For the text-containing cell, return its midpoint in (X, Y) coordinate format. 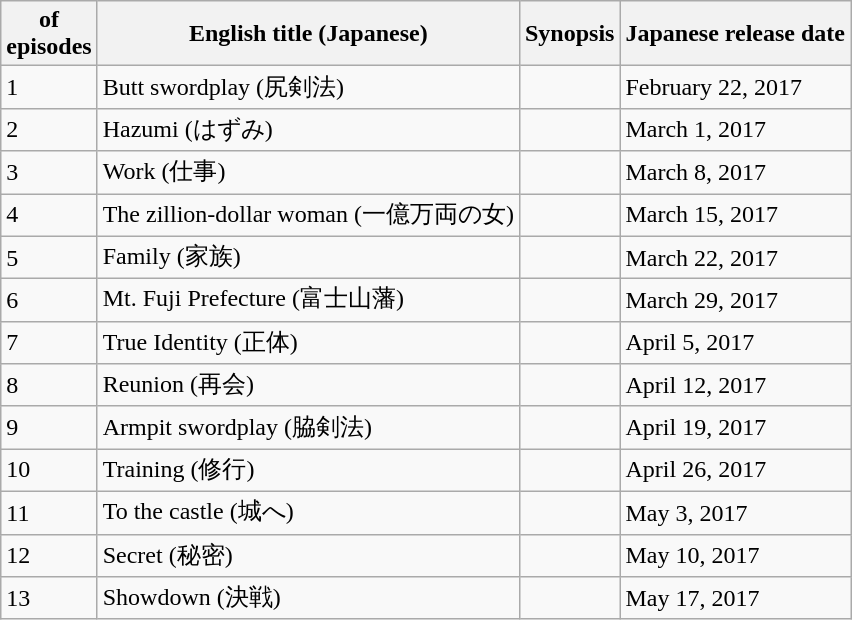
8 (49, 386)
True Identity (正体) (308, 342)
April 12, 2017 (736, 386)
March 29, 2017 (736, 300)
Hazumi (はずみ) (308, 130)
Family (家族) (308, 258)
13 (49, 598)
Showdown (決戦) (308, 598)
March 15, 2017 (736, 216)
February 22, 2017 (736, 88)
Secret (秘密) (308, 556)
11 (49, 512)
Japanese release date (736, 34)
Mt. Fuji Prefecture (富士山藩) (308, 300)
Work (仕事) (308, 172)
10 (49, 470)
Training (修行) (308, 470)
Butt swordplay (尻剣法) (308, 88)
4 (49, 216)
The zillion-dollar woman (一億万両の女) (308, 216)
April 26, 2017 (736, 470)
ofepisodes (49, 34)
May 3, 2017 (736, 512)
2 (49, 130)
Synopsis (569, 34)
Reunion (再会) (308, 386)
To the castle (城へ) (308, 512)
7 (49, 342)
1 (49, 88)
March 22, 2017 (736, 258)
March 1, 2017 (736, 130)
May 10, 2017 (736, 556)
9 (49, 428)
3 (49, 172)
Armpit swordplay (脇剣法) (308, 428)
English title (Japanese) (308, 34)
April 5, 2017 (736, 342)
6 (49, 300)
March 8, 2017 (736, 172)
April 19, 2017 (736, 428)
5 (49, 258)
12 (49, 556)
May 17, 2017 (736, 598)
